Extract the [x, y] coordinate from the center of the cell holding the provided text.  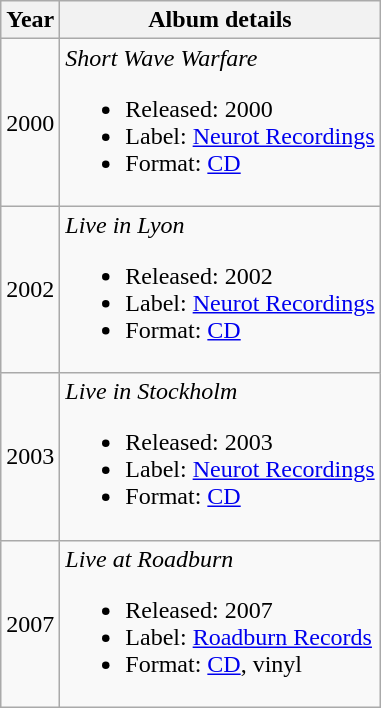
Short Wave WarfareReleased: 2000Label: Neurot RecordingsFormat: CD [220, 122]
2003 [30, 456]
2007 [30, 624]
Album details [220, 20]
Live in LyonReleased: 2002Label: Neurot RecordingsFormat: CD [220, 290]
2002 [30, 290]
2000 [30, 122]
Year [30, 20]
Live at RoadburnReleased: 2007Label: Roadburn RecordsFormat: CD, vinyl [220, 624]
Live in StockholmReleased: 2003Label: Neurot RecordingsFormat: CD [220, 456]
